Pinpoint the cell where the given text exists, returning its (X, Y) midpoint coordinate. 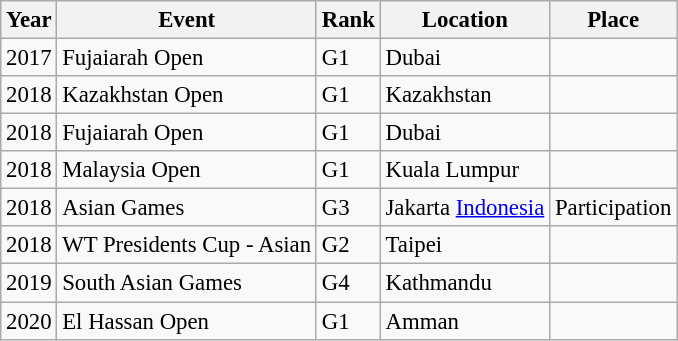
Kuala Lumpur (464, 170)
G2 (348, 245)
Taipei (464, 245)
Event (187, 20)
South Asian Games (187, 283)
Kazakhstan (464, 95)
Year (29, 20)
Participation (614, 208)
Kazakhstan Open (187, 95)
Amman (464, 321)
Asian Games (187, 208)
Kathmandu (464, 283)
WT Presidents Cup - Asian (187, 245)
G4 (348, 283)
Place (614, 20)
Rank (348, 20)
2020 (29, 321)
El Hassan Open (187, 321)
Jakarta Indonesia (464, 208)
Malaysia Open (187, 170)
G3 (348, 208)
2017 (29, 58)
2019 (29, 283)
Location (464, 20)
